Extract the [X, Y] coordinate from the center of the cell holding the provided text.  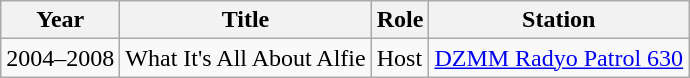
DZMM Radyo Patrol 630 [559, 58]
Role [400, 20]
2004–2008 [60, 58]
Year [60, 20]
What It's All About Alfie [246, 58]
Host [400, 58]
Station [559, 20]
Title [246, 20]
